Provide the [X, Y] coordinate of the cell's center where the given text is located.  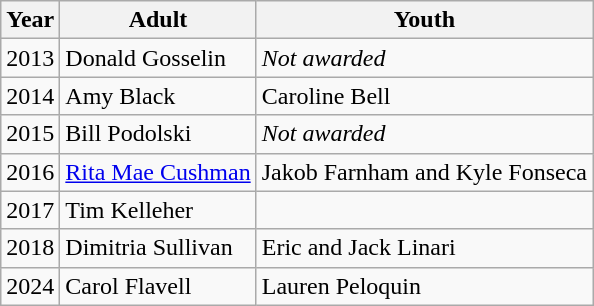
2024 [30, 286]
Dimitria Sullivan [158, 248]
Caroline Bell [424, 96]
Jakob Farnham and Kyle Fonseca [424, 172]
Year [30, 20]
2017 [30, 210]
2013 [30, 58]
Rita Mae Cushman [158, 172]
Donald Gosselin [158, 58]
Lauren Peloquin [424, 286]
Adult [158, 20]
2018 [30, 248]
Tim Kelleher [158, 210]
Bill Podolski [158, 134]
2015 [30, 134]
Amy Black [158, 96]
Youth [424, 20]
2014 [30, 96]
Carol Flavell [158, 286]
2016 [30, 172]
Eric and Jack Linari [424, 248]
